For the text-containing cell, return its midpoint in [X, Y] coordinate format. 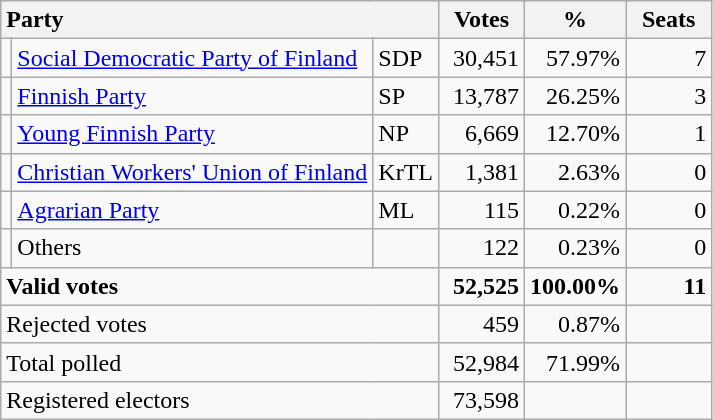
30,451 [482, 58]
73,598 [482, 400]
7 [669, 58]
Valid votes [220, 286]
115 [482, 210]
0.87% [576, 324]
11 [669, 286]
SDP [406, 58]
Others [192, 248]
57.97% [576, 58]
Rejected votes [220, 324]
0.23% [576, 248]
3 [669, 96]
2.63% [576, 172]
Finnish Party [192, 96]
13,787 [482, 96]
Social Democratic Party of Finland [192, 58]
SP [406, 96]
26.25% [576, 96]
1 [669, 134]
12.70% [576, 134]
6,669 [482, 134]
Party [220, 20]
NP [406, 134]
Votes [482, 20]
Seats [669, 20]
52,525 [482, 286]
0.22% [576, 210]
Registered electors [220, 400]
100.00% [576, 286]
Total polled [220, 362]
52,984 [482, 362]
KrTL [406, 172]
1,381 [482, 172]
Agrarian Party [192, 210]
459 [482, 324]
ML [406, 210]
71.99% [576, 362]
Young Finnish Party [192, 134]
122 [482, 248]
Christian Workers' Union of Finland [192, 172]
% [576, 20]
